Find where the given text appears and provide that cell's center as (x, y) coordinate. 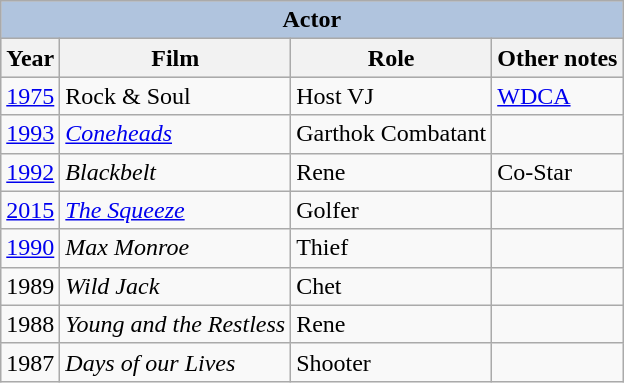
Role (392, 58)
Coneheads (176, 134)
WDCA (558, 96)
Film (176, 58)
Thief (392, 248)
Days of our Lives (176, 362)
1988 (30, 324)
1975 (30, 96)
Actor (312, 20)
2015 (30, 210)
Blackbelt (176, 172)
Wild Jack (176, 286)
Young and the Restless (176, 324)
Golfer (392, 210)
1987 (30, 362)
1992 (30, 172)
Garthok Combatant (392, 134)
Host VJ (392, 96)
Co-Star (558, 172)
Shooter (392, 362)
Chet (392, 286)
Max Monroe (176, 248)
1989 (30, 286)
Rock & Soul (176, 96)
1990 (30, 248)
1993 (30, 134)
The Squeeze (176, 210)
Other notes (558, 58)
Year (30, 58)
